For the text-containing cell, return its midpoint in (X, Y) coordinate format. 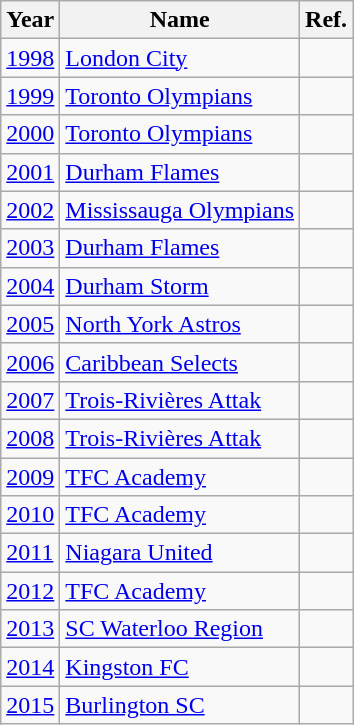
Name (180, 20)
1998 (30, 58)
2007 (30, 400)
Ref. (326, 20)
2015 (30, 705)
Niagara United (180, 553)
2008 (30, 438)
2013 (30, 629)
Durham Storm (180, 286)
1999 (30, 96)
2009 (30, 477)
North York Astros (180, 324)
2004 (30, 286)
Mississauga Olympians (180, 210)
Year (30, 20)
2003 (30, 248)
Burlington SC (180, 705)
2000 (30, 134)
2005 (30, 324)
SC Waterloo Region (180, 629)
London City (180, 58)
2001 (30, 172)
2006 (30, 362)
2002 (30, 210)
Caribbean Selects (180, 362)
Kingston FC (180, 667)
2012 (30, 591)
2011 (30, 553)
2014 (30, 667)
2010 (30, 515)
